For the text-containing cell, return its midpoint in [X, Y] coordinate format. 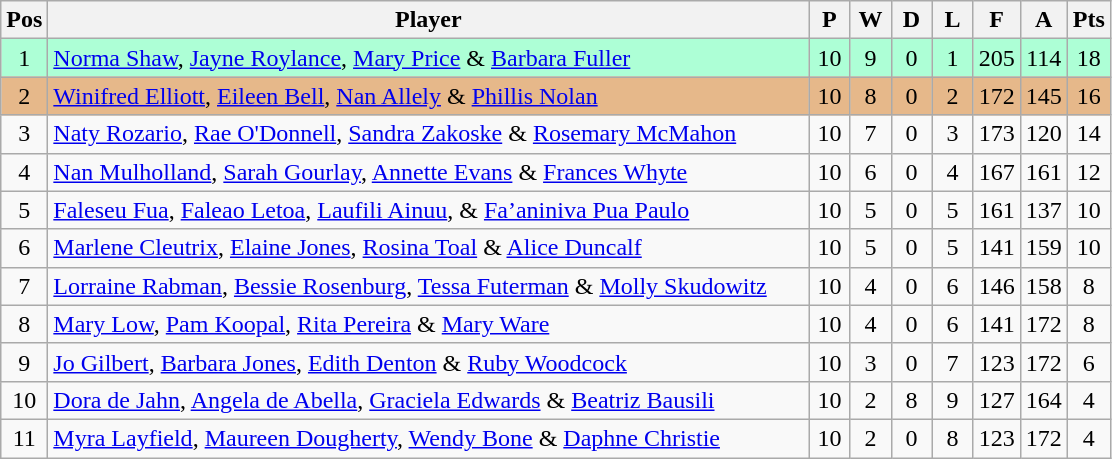
Mary Low, Pam Koopal, Rita Pereira & Mary Ware [428, 324]
Marlene Cleutrix, Elaine Jones, Rosina Toal & Alice Duncalf [428, 248]
Lorraine Rabman, Bessie Rosenburg, Tessa Futerman & Molly Skudowitz [428, 286]
205 [996, 58]
167 [996, 172]
173 [996, 134]
16 [1088, 96]
158 [1044, 286]
120 [1044, 134]
Myra Layfield, Maureen Dougherty, Wendy Bone & Daphne Christie [428, 438]
137 [1044, 210]
Jo Gilbert, Barbara Jones, Edith Denton & Ruby Woodcock [428, 362]
12 [1088, 172]
11 [24, 438]
P [830, 20]
Dora de Jahn, Angela de Abella, Graciela Edwards & Beatriz Bausili [428, 400]
146 [996, 286]
D [912, 20]
Winifred Elliott, Eileen Bell, Nan Allely & Phillis Nolan [428, 96]
Naty Rozario, Rae O'Donnell, Sandra Zakoske & Rosemary McMahon [428, 134]
Pts [1088, 20]
A [1044, 20]
Norma Shaw, Jayne Roylance, Mary Price & Barbara Fuller [428, 58]
159 [1044, 248]
114 [1044, 58]
18 [1088, 58]
W [870, 20]
145 [1044, 96]
14 [1088, 134]
F [996, 20]
164 [1044, 400]
127 [996, 400]
Faleseu Fua, Faleao Letoa, Laufili Ainuu, & Fa’aniniva Pua Paulo [428, 210]
Player [428, 20]
Nan Mulholland, Sarah Gourlay, Annette Evans & Frances Whyte [428, 172]
L [952, 20]
Pos [24, 20]
